Scan for the cell matching the given text and deliver its [x, y] coordinate at center. 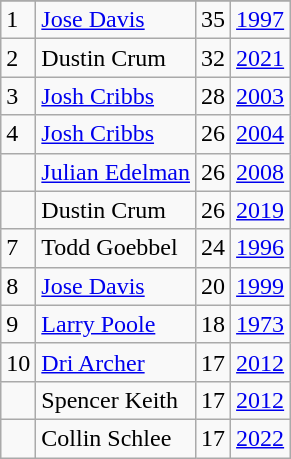
1999 [260, 286]
24 [214, 248]
Collin Schlee [116, 438]
1973 [260, 324]
Larry Poole [116, 324]
2019 [260, 210]
Dri Archer [116, 362]
2004 [260, 134]
1996 [260, 248]
8 [18, 286]
Todd Goebbel [116, 248]
35 [214, 20]
1 [18, 20]
2003 [260, 96]
3 [18, 96]
Julian Edelman [116, 172]
Spencer Keith [116, 400]
1997 [260, 20]
2 [18, 58]
2022 [260, 438]
20 [214, 286]
28 [214, 96]
2008 [260, 172]
9 [18, 324]
32 [214, 58]
4 [18, 134]
7 [18, 248]
2021 [260, 58]
10 [18, 362]
18 [214, 324]
